Find where the given text appears and provide that cell's center as [x, y] coordinate. 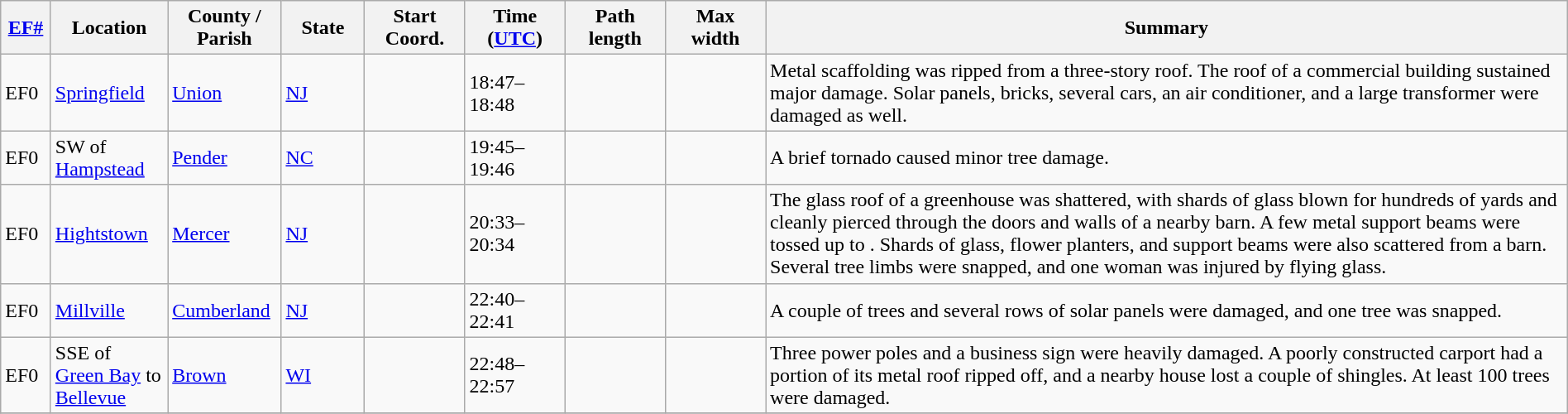
SW of Hampstead [109, 157]
County / Parish [225, 28]
SSE of Green Bay to Bellevue [109, 375]
Summary [1167, 28]
Mercer [225, 233]
WI [323, 375]
Cumberland [225, 310]
22:48–22:57 [514, 375]
Springfield [109, 93]
EF# [26, 28]
Start Coord. [415, 28]
Path length [615, 28]
Pender [225, 157]
20:33–20:34 [514, 233]
Union [225, 93]
A brief tornado caused minor tree damage. [1167, 157]
NC [323, 157]
18:47–18:48 [514, 93]
Time (UTC) [514, 28]
Brown [225, 375]
State [323, 28]
Location [109, 28]
Hightstown [109, 233]
Max width [715, 28]
A couple of trees and several rows of solar panels were damaged, and one tree was snapped. [1167, 310]
Millville [109, 310]
19:45–19:46 [514, 157]
22:40–22:41 [514, 310]
